Output the [x, y] coordinate of the center of the cell containing the given text.  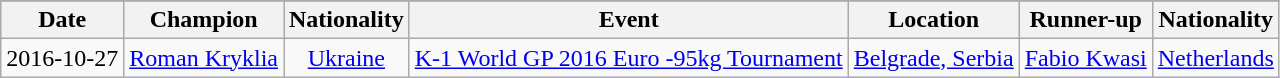
K-1 World GP 2016 Euro -95kg Tournament [628, 58]
Location [934, 20]
Champion [204, 20]
Runner-up [1086, 20]
Date [62, 20]
Ukraine [347, 58]
Fabio Kwasi [1086, 58]
Netherlands [1216, 58]
Event [628, 20]
2016-10-27 [62, 58]
Roman Kryklia [204, 58]
Belgrade, Serbia [934, 58]
